Scan for the cell matching the given text and deliver its (X, Y) coordinate at center. 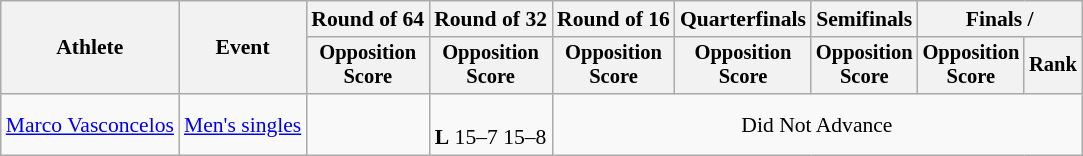
Quarterfinals (743, 19)
Athlete (90, 48)
Round of 16 (614, 19)
Did Not Advance (817, 124)
Round of 32 (490, 19)
Rank (1053, 66)
Event (242, 48)
Semifinals (864, 19)
Finals / (1000, 19)
Marco Vasconcelos (90, 124)
Round of 64 (368, 19)
Men's singles (242, 124)
L 15–7 15–8 (490, 124)
